Scan for the cell matching the given text and deliver its (X, Y) coordinate at center. 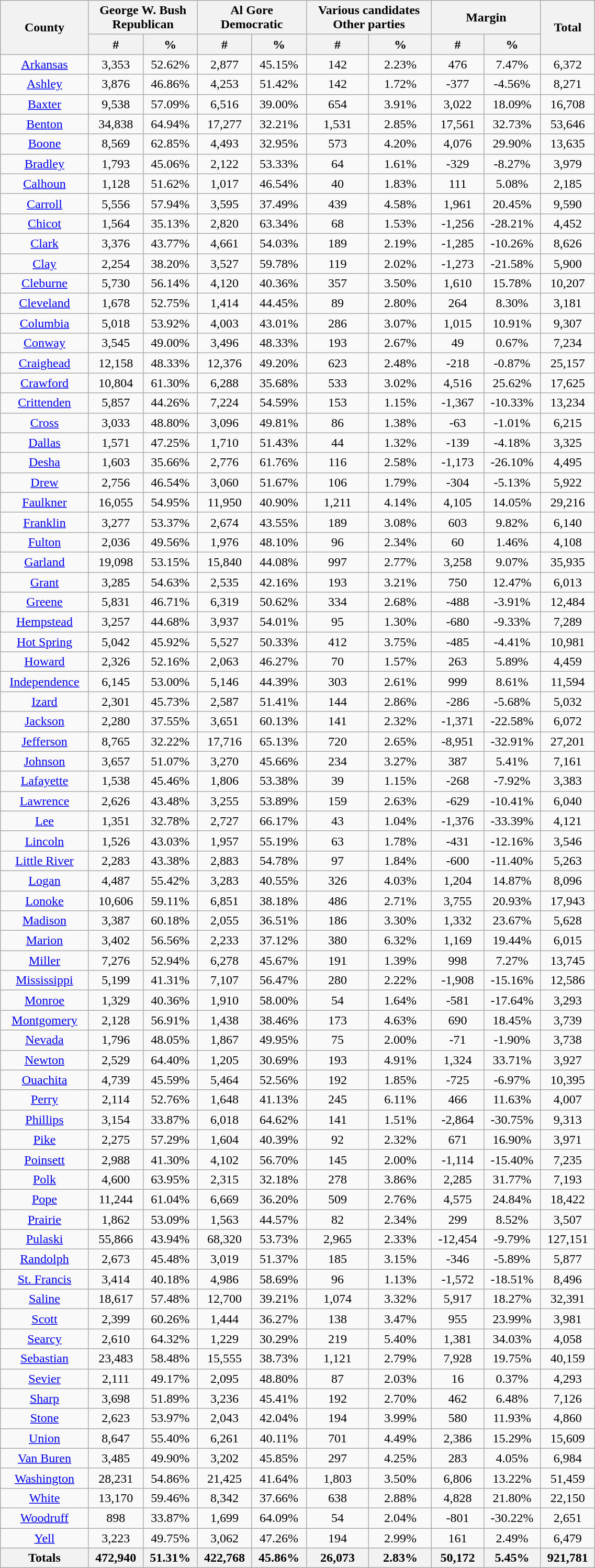
1.13% (400, 1279)
303 (338, 682)
46.86% (170, 84)
40,159 (568, 1359)
Stone (44, 1418)
-1,256 (457, 223)
40.55% (279, 881)
1,205 (224, 1060)
4.63% (400, 1020)
49.81% (279, 423)
2,610 (116, 1339)
-21.58% (512, 263)
-377 (457, 84)
9,538 (116, 104)
1.04% (400, 821)
4,120 (224, 284)
Little River (44, 861)
-600 (457, 861)
2.85% (400, 124)
-346 (457, 1259)
18.09% (512, 104)
6,319 (224, 602)
9.82% (512, 522)
Drew (44, 482)
13,745 (568, 961)
34.03% (512, 1339)
439 (338, 204)
2.63% (400, 801)
Pope (44, 1199)
1,957 (224, 841)
3.08% (400, 522)
2,315 (224, 1179)
53.97% (170, 1418)
-4.56% (512, 84)
1,806 (224, 781)
299 (457, 1220)
1,710 (224, 443)
43 (338, 821)
43.55% (279, 522)
12,158 (116, 363)
2.67% (400, 343)
17,943 (568, 900)
42.04% (279, 1418)
53.09% (170, 1220)
2,128 (116, 1020)
2.68% (400, 602)
51.42% (279, 84)
60.18% (170, 921)
7,276 (116, 961)
44.45% (279, 303)
4,828 (457, 1498)
422,768 (224, 1558)
60.13% (279, 721)
Sharp (44, 1398)
51.62% (170, 184)
1.39% (400, 961)
286 (338, 323)
8,271 (568, 84)
17,277 (224, 124)
49.17% (170, 1379)
1.46% (512, 542)
3,293 (568, 1000)
17,625 (568, 383)
472,940 (116, 1558)
2.61% (400, 682)
31.77% (512, 1179)
3,236 (224, 1398)
Carroll (44, 204)
2.02% (400, 263)
3,019 (224, 1259)
13,170 (116, 1498)
5,900 (568, 263)
3,496 (224, 343)
8,096 (568, 881)
53.38% (279, 781)
278 (338, 1179)
5,018 (116, 323)
Saline (44, 1299)
5.89% (512, 662)
-18.51% (512, 1279)
51.37% (279, 1259)
5,730 (116, 284)
3.21% (400, 582)
64.40% (170, 1060)
4,108 (568, 542)
45.59% (170, 1080)
54.01% (279, 622)
51.67% (279, 482)
-801 (457, 1518)
45.06% (170, 164)
5,527 (224, 642)
2,727 (224, 821)
97 (338, 861)
6,669 (224, 1199)
3,739 (568, 1020)
Desha (44, 462)
35.68% (279, 383)
1,604 (224, 1140)
Prairie (44, 1220)
3,258 (457, 562)
-15.16% (512, 980)
45.41% (279, 1398)
3,257 (116, 622)
2,965 (338, 1239)
42.16% (279, 582)
4,495 (568, 462)
-1,371 (457, 721)
Phillips (44, 1120)
2,399 (116, 1319)
3,651 (224, 721)
-218 (457, 363)
1,610 (457, 284)
46.71% (170, 602)
8,569 (116, 144)
5,857 (116, 403)
462 (457, 1398)
63.34% (279, 223)
-6.97% (512, 1080)
20.45% (512, 204)
64.62% (279, 1120)
38.46% (279, 1020)
5,877 (568, 1259)
Al GoreDemocratic (252, 18)
Woodruff (44, 1518)
1,910 (224, 1000)
48.10% (279, 542)
39.21% (279, 1299)
6,516 (224, 104)
43.03% (170, 841)
412 (338, 642)
2,673 (116, 1259)
Boone (44, 144)
50,172 (457, 1558)
4,860 (568, 1418)
4,003 (224, 323)
1.84% (400, 861)
2.19% (400, 243)
7.27% (512, 961)
998 (457, 961)
23.67% (512, 921)
64.94% (170, 124)
580 (457, 1418)
-629 (457, 801)
4,102 (224, 1159)
4,121 (568, 821)
-10.41% (512, 801)
Nevada (44, 1040)
-1.01% (512, 423)
486 (338, 900)
-7.92% (512, 781)
5,917 (457, 1299)
7,107 (224, 980)
4,076 (457, 144)
638 (338, 1498)
3,657 (116, 761)
3,181 (568, 303)
11.93% (512, 1418)
63 (338, 841)
-15.40% (512, 1159)
Scott (44, 1319)
387 (457, 761)
Margin (486, 18)
2.71% (400, 900)
5,263 (568, 861)
1.78% (400, 841)
2.76% (400, 1199)
-71 (457, 1040)
-10.33% (512, 403)
1.57% (400, 662)
5.41% (512, 761)
4,058 (568, 1339)
3.07% (400, 323)
4,493 (224, 144)
671 (457, 1140)
7,161 (568, 761)
466 (457, 1100)
Jefferson (44, 741)
6,479 (568, 1538)
Baxter (44, 104)
13,234 (568, 403)
23.99% (512, 1319)
49.56% (170, 542)
3,755 (457, 900)
955 (457, 1319)
28,231 (116, 1478)
2.88% (400, 1498)
1,571 (116, 443)
5,831 (116, 602)
-268 (457, 781)
44.26% (170, 403)
3,376 (116, 243)
2,301 (116, 702)
7,126 (568, 1398)
6,015 (568, 941)
Totals (44, 1558)
66.17% (279, 821)
191 (338, 961)
54.59% (279, 403)
Howard (44, 662)
380 (338, 941)
3.15% (400, 1259)
41.31% (170, 980)
2,326 (116, 662)
5,199 (116, 980)
56.14% (170, 284)
6,278 (224, 961)
32.95% (279, 144)
2.79% (400, 1359)
-0.87% (512, 363)
41.30% (170, 1159)
-8.27% (512, 164)
2.99% (400, 1538)
Lonoke (44, 900)
-1,376 (457, 821)
52.94% (170, 961)
2,587 (224, 702)
27,201 (568, 741)
2,623 (116, 1418)
-139 (457, 443)
Faulkner (44, 502)
Yell (44, 1538)
35.66% (170, 462)
2.48% (400, 363)
Johnson (44, 761)
1,332 (457, 921)
-2,864 (457, 1120)
George W. BushRepublican (143, 18)
19.75% (512, 1359)
4,452 (568, 223)
245 (338, 1100)
3,270 (224, 761)
53.15% (170, 562)
-1,114 (457, 1159)
3,387 (116, 921)
898 (116, 1518)
50.33% (279, 642)
-30.22% (512, 1518)
1,017 (224, 184)
2,275 (116, 1140)
49.95% (279, 1040)
1,564 (116, 223)
3.27% (400, 761)
153 (338, 403)
10.91% (512, 323)
5,042 (116, 642)
2,095 (224, 1379)
5,628 (568, 921)
Hempstead (44, 622)
15,609 (568, 1438)
4,600 (116, 1179)
30.29% (279, 1339)
2,285 (457, 1179)
22,150 (568, 1498)
16.90% (512, 1140)
54.63% (170, 582)
43.48% (170, 801)
264 (457, 303)
-30.75% (512, 1120)
Sevier (44, 1379)
Crittenden (44, 403)
17,716 (224, 741)
173 (338, 1020)
32.78% (170, 821)
55.40% (170, 1438)
1,329 (116, 1000)
1.64% (400, 1000)
1,563 (224, 1220)
-431 (457, 841)
2,820 (224, 223)
4,986 (224, 1279)
6,984 (568, 1458)
Newton (44, 1060)
3.75% (400, 642)
-1,173 (457, 462)
3,223 (116, 1538)
55.42% (170, 881)
6,145 (116, 682)
8,626 (568, 243)
56.47% (279, 980)
41.64% (279, 1478)
7,234 (568, 343)
-11.40% (512, 861)
2.04% (400, 1518)
51.41% (279, 702)
58.69% (279, 1279)
1.72% (400, 84)
-1,367 (457, 403)
1,678 (116, 303)
11,594 (568, 682)
2,043 (224, 1418)
334 (338, 602)
16,055 (116, 502)
4,575 (457, 1199)
45.86% (279, 1558)
2,883 (224, 861)
39.00% (279, 104)
2,254 (116, 263)
-4.41% (512, 642)
56.91% (170, 1020)
16,708 (568, 104)
111 (457, 184)
44.08% (279, 562)
6,261 (224, 1438)
18,617 (116, 1299)
-286 (457, 702)
54.95% (170, 502)
3,545 (116, 343)
2,756 (116, 482)
1.79% (400, 482)
36.20% (279, 1199)
53.89% (279, 801)
0.37% (512, 1379)
4.49% (400, 1438)
Ashley (44, 84)
603 (457, 522)
4.58% (400, 204)
9,313 (568, 1120)
51.31% (170, 1558)
-5.13% (512, 482)
1,538 (116, 781)
12,700 (224, 1299)
3,022 (457, 104)
45.85% (279, 1458)
3,414 (116, 1279)
57.48% (170, 1299)
4,293 (568, 1379)
19.44% (512, 941)
3,062 (224, 1538)
2,063 (224, 662)
7,235 (568, 1159)
1,648 (224, 1100)
18.27% (512, 1299)
3,971 (568, 1140)
43.01% (279, 323)
1,803 (338, 1478)
0.67% (512, 343)
Grant (44, 582)
8,765 (116, 741)
68,320 (224, 1239)
3,383 (568, 781)
1,531 (338, 124)
45.15% (279, 64)
8.30% (512, 303)
-10.26% (512, 243)
54.86% (170, 1478)
12,484 (568, 602)
Total (568, 27)
3,979 (568, 164)
53.33% (279, 164)
17,561 (457, 124)
60 (457, 542)
44 (338, 443)
1.32% (400, 443)
138 (338, 1319)
4.25% (400, 1458)
5.40% (400, 1339)
3.86% (400, 1179)
Van Buren (44, 1458)
82 (338, 1220)
2.33% (400, 1239)
4,516 (457, 383)
Conway (44, 343)
3,527 (224, 263)
4,105 (457, 502)
2,283 (116, 861)
50.62% (279, 602)
3,154 (116, 1120)
1.30% (400, 622)
15.29% (512, 1438)
3.02% (400, 383)
26,073 (338, 1558)
Various candidatesOther parties (369, 18)
1,793 (116, 164)
95 (338, 622)
3,277 (116, 522)
Lawrence (44, 801)
2,529 (116, 1060)
55,866 (116, 1239)
219 (338, 1339)
6.48% (512, 1398)
Madison (44, 921)
Cleburne (44, 284)
89 (338, 303)
Montgomery (44, 1020)
Marion (44, 941)
1.53% (400, 223)
-9.33% (512, 622)
53.92% (170, 323)
45.73% (170, 702)
10,395 (568, 1080)
720 (338, 741)
-3.91% (512, 602)
-1,908 (457, 980)
7,224 (224, 403)
2,122 (224, 164)
1,128 (116, 184)
2,036 (116, 542)
St. Francis (44, 1279)
-725 (457, 1080)
14.05% (512, 502)
-581 (457, 1000)
63.95% (170, 1179)
75 (338, 1040)
1,204 (457, 881)
9.07% (512, 562)
45.66% (279, 761)
Polk (44, 1179)
6,018 (224, 1120)
56.70% (279, 1159)
10,981 (568, 642)
Pulaski (44, 1239)
16 (457, 1379)
11,950 (224, 502)
1,074 (338, 1299)
6,372 (568, 64)
52.16% (170, 662)
10,207 (568, 284)
2,280 (116, 721)
2,535 (224, 582)
3,353 (116, 64)
3,738 (568, 1040)
61.76% (279, 462)
55.19% (279, 841)
999 (457, 682)
4,739 (116, 1080)
2.86% (400, 702)
38.18% (279, 900)
58.48% (170, 1359)
4.14% (400, 502)
Columbia (44, 323)
2.77% (400, 562)
-32.91% (512, 741)
Bradley (44, 164)
36.51% (279, 921)
4,487 (116, 881)
51,459 (568, 1478)
144 (338, 702)
106 (338, 482)
Miller (44, 961)
6,806 (457, 1478)
2,185 (568, 184)
234 (338, 761)
2,674 (224, 522)
357 (338, 284)
-8,951 (457, 741)
Logan (44, 881)
57.94% (170, 204)
Arkansas (44, 64)
Jackson (44, 721)
59.78% (279, 263)
52.62% (170, 64)
2,386 (457, 1438)
6,072 (568, 721)
1.61% (400, 164)
2.49% (512, 1538)
119 (338, 263)
29,216 (568, 502)
Clark (44, 243)
3,546 (568, 841)
3,283 (224, 881)
Garland (44, 562)
13.22% (512, 1478)
24.84% (512, 1199)
159 (338, 801)
1.38% (400, 423)
Perry (44, 1100)
51.07% (170, 761)
1,229 (224, 1339)
10,804 (116, 383)
5,032 (568, 702)
3,507 (568, 1220)
61.04% (170, 1199)
13,635 (568, 144)
-28.21% (512, 223)
654 (338, 104)
1,976 (224, 542)
3.91% (400, 104)
701 (338, 1438)
3.99% (400, 1418)
40.90% (279, 502)
68 (338, 223)
5,556 (116, 204)
Izard (44, 702)
161 (457, 1538)
45.67% (279, 961)
18.45% (512, 1020)
1,444 (224, 1319)
3,255 (224, 801)
2,877 (224, 64)
59.46% (170, 1498)
185 (338, 1259)
Clay (44, 263)
40.11% (279, 1438)
15,840 (224, 562)
326 (338, 881)
5,464 (224, 1080)
8,647 (116, 1438)
Randolph (44, 1259)
32,391 (568, 1299)
Pike (44, 1140)
3,402 (116, 941)
45.92% (170, 642)
5.45% (512, 1558)
-1,572 (457, 1279)
509 (338, 1199)
-680 (457, 622)
53.00% (170, 682)
70 (338, 662)
6.11% (400, 1100)
2,626 (116, 801)
Greene (44, 602)
Lincoln (44, 841)
12.47% (512, 582)
1,961 (457, 204)
25,157 (568, 363)
7.47% (512, 64)
-26.10% (512, 462)
White (44, 1498)
-485 (457, 642)
12,376 (224, 363)
Fulton (44, 542)
19,098 (116, 562)
40 (338, 184)
-5.68% (512, 702)
34,838 (116, 124)
37.66% (279, 1498)
3,698 (116, 1398)
3,033 (116, 423)
Ouachita (44, 1080)
145 (338, 1159)
4.03% (400, 881)
116 (338, 462)
3,202 (224, 1458)
46.27% (279, 662)
54.03% (279, 243)
9,307 (568, 323)
47.26% (279, 1538)
3,927 (568, 1060)
-304 (457, 482)
58.00% (279, 1000)
18,422 (568, 1199)
86 (338, 423)
-1,273 (457, 263)
Lee (44, 821)
Searcy (44, 1339)
476 (457, 64)
5,146 (224, 682)
186 (338, 921)
2,114 (116, 1100)
Chicot (44, 223)
64.32% (170, 1339)
263 (457, 662)
921,781 (568, 1558)
533 (338, 383)
Franklin (44, 522)
1,526 (116, 841)
59.11% (170, 900)
3,981 (568, 1319)
5.08% (512, 184)
6,215 (568, 423)
-9.79% (512, 1239)
1,699 (224, 1518)
32.22% (170, 741)
2,111 (116, 1379)
53,646 (568, 124)
45.48% (170, 1259)
1,414 (224, 303)
6,013 (568, 582)
1,121 (338, 1359)
1.83% (400, 184)
11.63% (512, 1100)
9,590 (568, 204)
61.30% (170, 383)
2.23% (400, 64)
3,485 (116, 1458)
29.90% (512, 144)
Crawford (44, 383)
32.21% (279, 124)
1,169 (457, 941)
1,796 (116, 1040)
39 (338, 781)
Dallas (44, 443)
690 (457, 1020)
37.55% (170, 721)
3,937 (224, 622)
8.61% (512, 682)
4,007 (568, 1100)
573 (338, 144)
47.25% (170, 443)
36.27% (279, 1319)
6,288 (224, 383)
51.89% (170, 1398)
2,651 (568, 1518)
15.78% (512, 284)
33.71% (512, 1060)
4.05% (512, 1458)
43.94% (170, 1239)
2.22% (400, 980)
3,096 (224, 423)
23,483 (116, 1359)
1,351 (116, 821)
1,015 (457, 323)
11,244 (116, 1199)
21,425 (224, 1478)
Cross (44, 423)
49.75% (170, 1538)
1,867 (224, 1040)
62.85% (170, 144)
Lafayette (44, 781)
54.78% (279, 861)
-17.64% (512, 1000)
Monroe (44, 1000)
-12,454 (457, 1239)
25.62% (512, 383)
41.13% (279, 1100)
2,055 (224, 921)
Sebastian (44, 1359)
52.76% (170, 1100)
37.12% (279, 941)
297 (338, 1458)
48.05% (170, 1040)
10,606 (116, 900)
-22.58% (512, 721)
1.51% (400, 1120)
1,381 (457, 1339)
44.57% (279, 1220)
4.91% (400, 1060)
44.68% (170, 622)
-5.89% (512, 1259)
2.83% (400, 1558)
8.52% (512, 1220)
3,285 (116, 582)
-12.16% (512, 841)
623 (338, 363)
3.30% (400, 921)
Hot Spring (44, 642)
38.73% (279, 1359)
997 (338, 562)
53.37% (170, 522)
37.49% (279, 204)
43.38% (170, 861)
35,935 (568, 562)
Independence (44, 682)
4,253 (224, 84)
County (44, 27)
2,988 (116, 1159)
49.90% (170, 1458)
-488 (457, 602)
32.73% (512, 124)
1.85% (400, 1080)
2.03% (400, 1379)
750 (457, 582)
-4.18% (512, 443)
52.56% (279, 1080)
2.58% (400, 462)
53.73% (279, 1239)
Poinsett (44, 1159)
Mississippi (44, 980)
49.20% (279, 363)
4,661 (224, 243)
-329 (457, 164)
Benton (44, 124)
5,922 (568, 482)
49 (457, 343)
1,324 (457, 1060)
3,060 (224, 482)
6,040 (568, 801)
57.09% (170, 104)
92 (338, 1140)
57.29% (170, 1140)
127,151 (568, 1239)
2.70% (400, 1398)
7,928 (457, 1359)
6.32% (400, 941)
64.09% (279, 1518)
280 (338, 980)
40.18% (170, 1279)
Cleveland (44, 303)
Calhoun (44, 184)
40.39% (279, 1140)
44.39% (279, 682)
3,876 (116, 84)
Craighead (44, 363)
283 (457, 1458)
8,496 (568, 1279)
-33.39% (512, 821)
Union (44, 1438)
64 (338, 164)
45.46% (170, 781)
1,862 (116, 1220)
2.80% (400, 303)
3.32% (400, 1299)
2.65% (400, 741)
32.18% (279, 1179)
65.13% (279, 741)
3,325 (568, 443)
-63 (457, 423)
2,233 (224, 941)
1,438 (224, 1020)
15,555 (224, 1359)
4.20% (400, 144)
30.69% (279, 1060)
6,851 (224, 900)
4,459 (568, 662)
-1.90% (512, 1040)
Washington (44, 1478)
20.93% (512, 900)
43.77% (170, 243)
-1,285 (457, 243)
12,586 (568, 980)
2,776 (224, 462)
7,193 (568, 1179)
38.20% (170, 263)
51.43% (279, 443)
14.87% (512, 881)
3,595 (224, 204)
49.00% (170, 343)
7,289 (568, 622)
3.47% (400, 1319)
1,603 (116, 462)
1,211 (338, 502)
21.80% (512, 1498)
56.56% (170, 941)
6,140 (568, 522)
8,342 (224, 1498)
52.75% (170, 303)
87 (338, 1379)
60.26% (170, 1319)
35.13% (170, 223)
